Detect which cell encompasses the target text, then output its [X, Y] center coordinate. 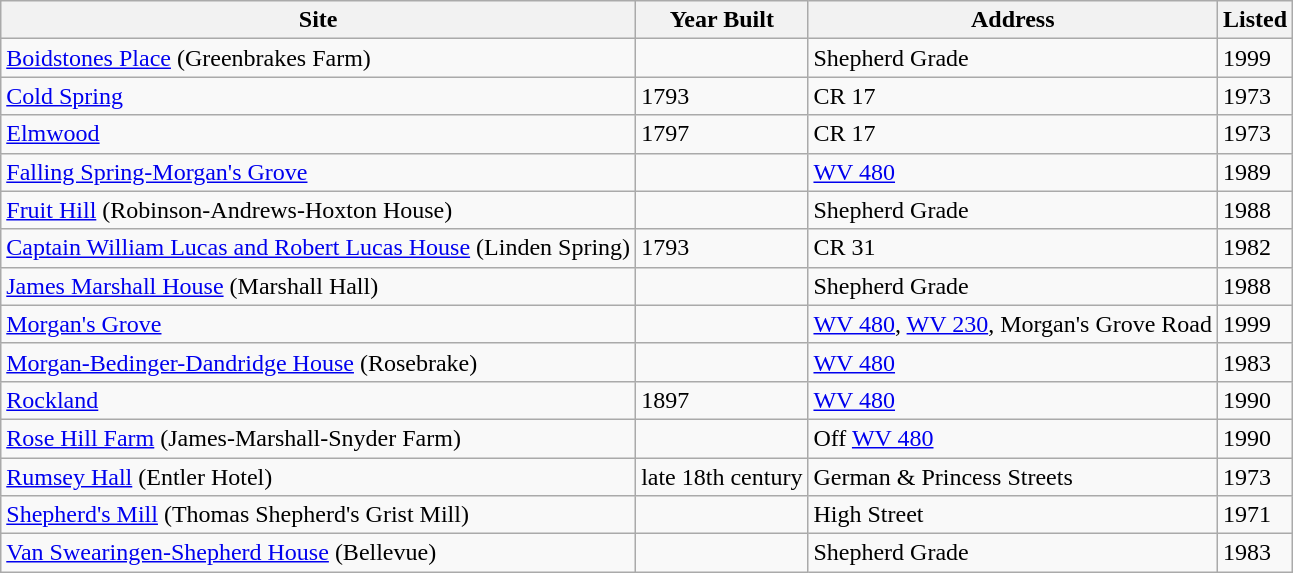
late 18th century [722, 477]
1989 [1256, 172]
Off WV 480 [1013, 438]
CR 31 [1013, 248]
Fruit Hill (Robinson-Andrews-Hoxton House) [318, 210]
High Street [1013, 515]
Van Swearingen-Shepherd House (Bellevue) [318, 553]
Site [318, 20]
Falling Spring-Morgan's Grove [318, 172]
Morgan's Grove [318, 324]
Cold Spring [318, 96]
Captain William Lucas and Robert Lucas House (Linden Spring) [318, 248]
James Marshall House (Marshall Hall) [318, 286]
1897 [722, 400]
German & Princess Streets [1013, 477]
1797 [722, 134]
WV 480, WV 230, Morgan's Grove Road [1013, 324]
Listed [1256, 20]
1982 [1256, 248]
Address [1013, 20]
Shepherd's Mill (Thomas Shepherd's Grist Mill) [318, 515]
Rockland [318, 400]
Morgan-Bedinger-Dandridge House (Rosebrake) [318, 362]
Elmwood [318, 134]
1971 [1256, 515]
Rose Hill Farm (James-Marshall-Snyder Farm) [318, 438]
Boidstones Place (Greenbrakes Farm) [318, 58]
Rumsey Hall (Entler Hotel) [318, 477]
Year Built [722, 20]
